Return the [X, Y] coordinate for the center point of the cell that contains the specified text.  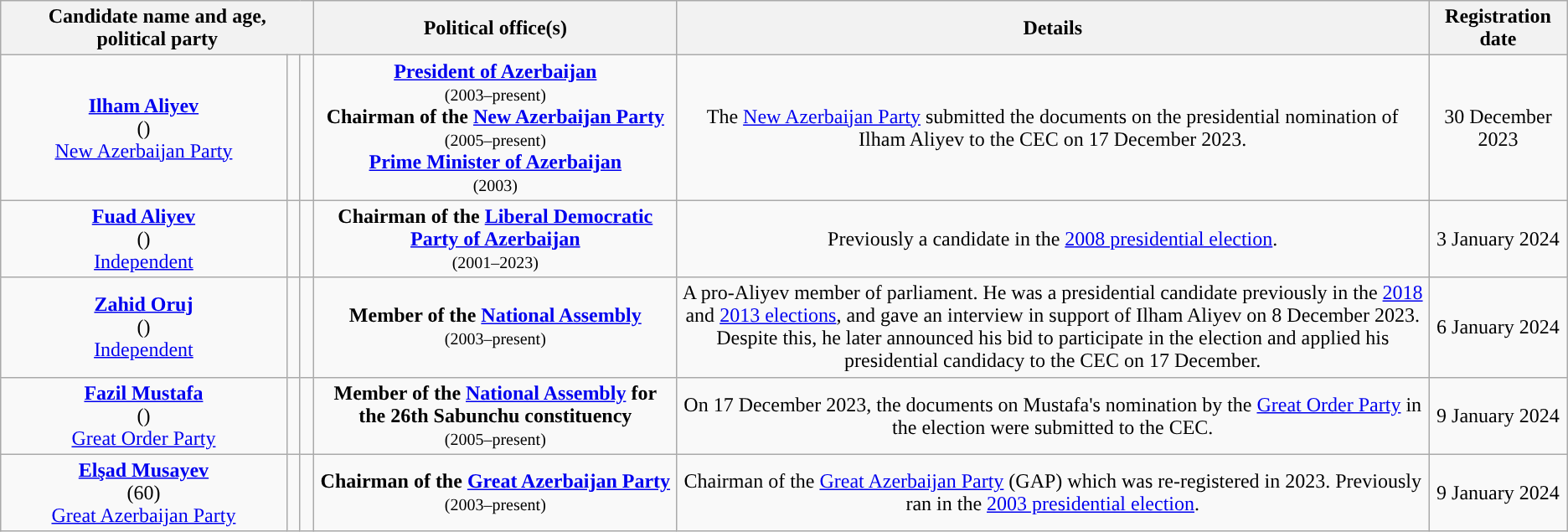
Fazil Mustafa()Great Order Party [144, 416]
3 January 2024 [1498, 239]
Fuad Aliyev()Independent [144, 239]
President of Azerbaijan(2003–present)Chairman of the New Azerbaijan Party(2005–present)Prime Minister of Azerbaijan(2003) [496, 127]
6 January 2024 [1498, 327]
Chairman of the Liberal Democratic Party of Azerbaijan(2001–2023) [496, 239]
Zahid Oruj()Independent [144, 327]
On 17 December 2023, the documents on Mustafa's nomination by the Great Order Party in the election were submitted to the CEC. [1053, 416]
30 December 2023 [1498, 127]
Chairman of the Great Azerbaijan Party(2003–present) [496, 493]
Member of the National Assembly(2003–present) [496, 327]
Registration date [1498, 28]
Previously a candidate in the 2008 presidential election. [1053, 239]
Elşad Musayev(60)Great Azerbaijan Party [144, 493]
Member of the National Assembly for the 26th Sabunchu constituency(2005–present) [496, 416]
Political office(s) [496, 28]
Details [1053, 28]
The New Azerbaijan Party submitted the documents on the presidential nomination of Ilham Aliyev to the CEC on 17 December 2023. [1053, 127]
Candidate name and age,political party [157, 28]
Ilham Aliyev()New Azerbaijan Party [144, 127]
Chairman of the Great Azerbaijan Party (GAP) which was re-registered in 2023. Previously ran in the 2003 presidential election. [1053, 493]
